Identify which cell holds the provided text, then report its (x, y) central coordinate. 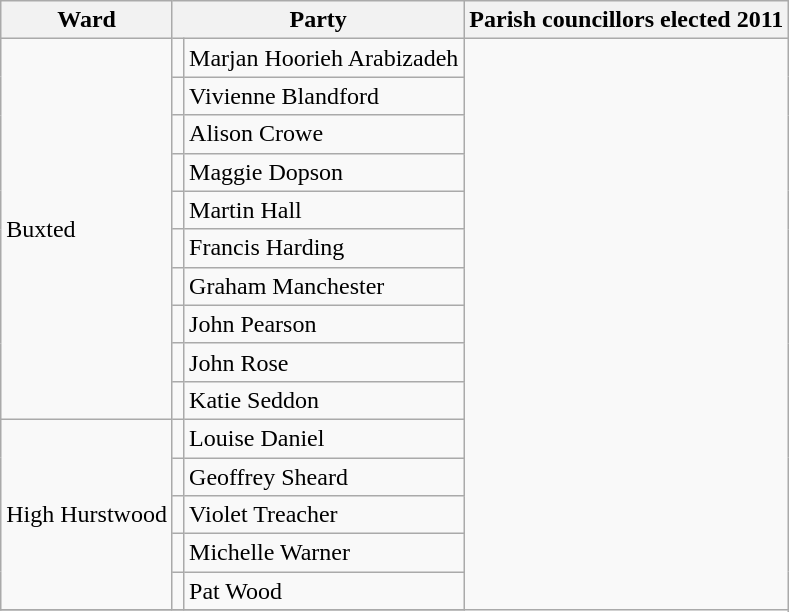
Buxted (87, 230)
Party (318, 20)
Francis Harding (324, 248)
Alison Crowe (324, 134)
John Rose (324, 362)
Marjan Hoorieh Arabizadeh (324, 58)
Michelle Warner (324, 553)
Pat Wood (324, 591)
John Pearson (324, 324)
Martin Hall (324, 210)
Parish councillors elected 2011 (626, 20)
Graham Manchester (324, 286)
Ward (87, 20)
Geoffrey Sheard (324, 477)
Louise Daniel (324, 438)
Maggie Dopson (324, 172)
High Hurstwood (87, 514)
Katie Seddon (324, 400)
Violet Treacher (324, 515)
Vivienne Blandford (324, 96)
